Search for the cell housing the specified text and yield its (x, y) center coordinate. 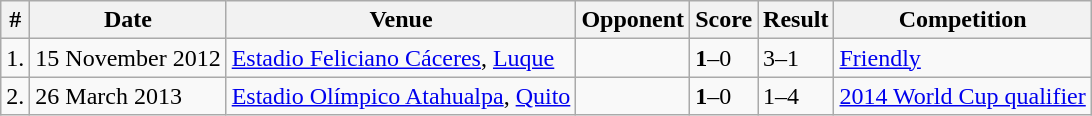
3–1 (796, 58)
Result (796, 20)
1–4 (796, 96)
2014 World Cup qualifier (962, 96)
Competition (962, 20)
2. (16, 96)
26 March 2013 (128, 96)
1. (16, 58)
# (16, 20)
Date (128, 20)
Opponent (633, 20)
Friendly (962, 58)
Estadio Feliciano Cáceres, Luque (401, 58)
Score (724, 20)
Estadio Olímpico Atahualpa, Quito (401, 96)
15 November 2012 (128, 58)
Venue (401, 20)
